For the text-containing cell, return its midpoint in [x, y] coordinate format. 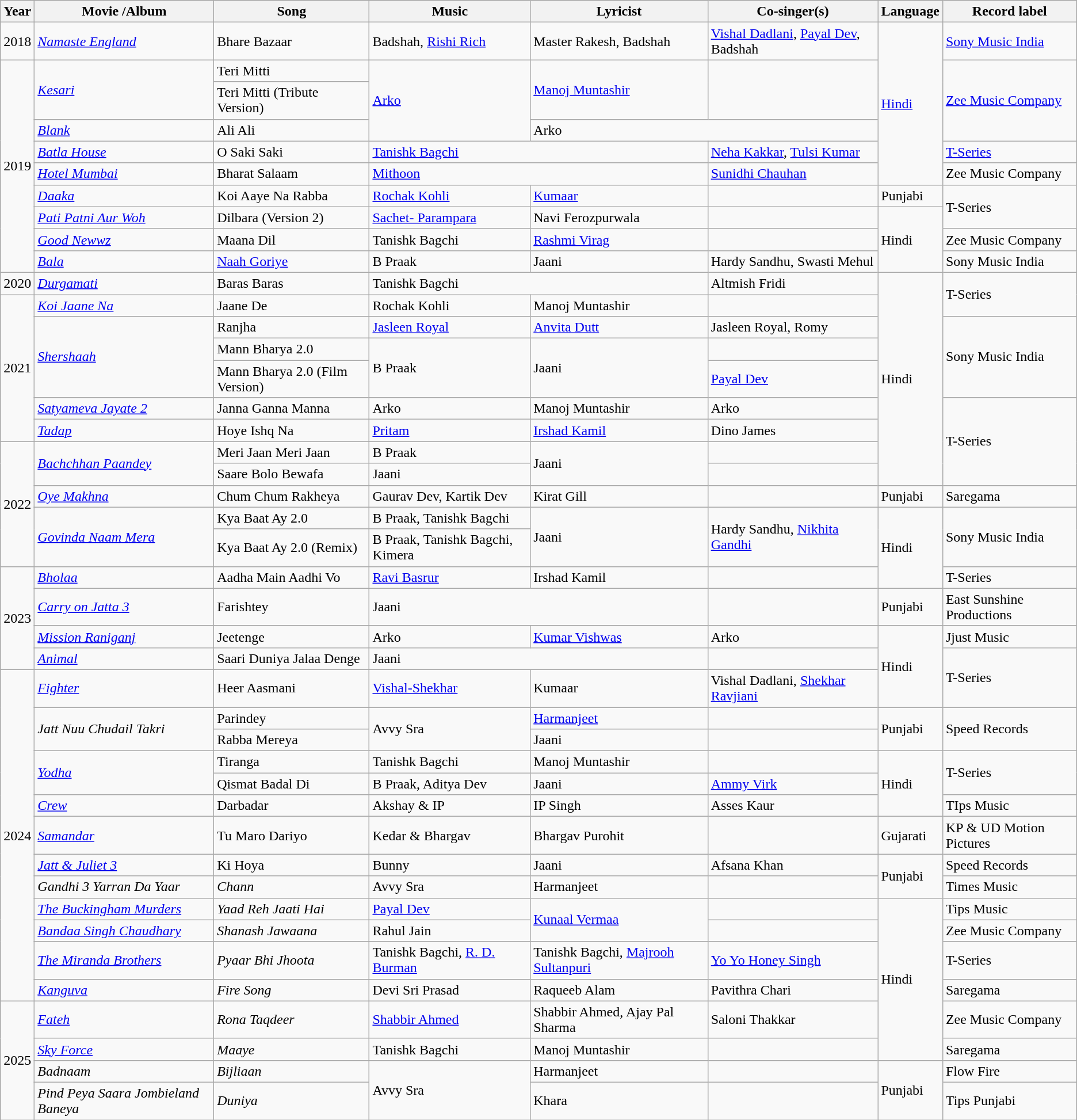
Saloni Thakkar [793, 1020]
Shabbir Ahmed [450, 1020]
Mann Bharya 2.0 [292, 349]
Heer Aasmani [292, 688]
2024 [17, 835]
Shershaah [124, 357]
Sachet- Parampara [450, 218]
O Saki Saki [292, 152]
Maana Dil [292, 239]
Mann Bharya 2.0 (Film Version) [292, 379]
Bhare Bazaar [292, 41]
Oye Makhna [124, 496]
Akshay & IP [450, 806]
Tadap [124, 431]
2018 [17, 41]
The Miranda Brothers [124, 960]
Pind Peya Saara Jombieland Baneya [124, 1100]
Kanguva [124, 990]
Namaste England [124, 41]
Good Newwz [124, 239]
Hoye Ishq Na [292, 431]
Fighter [124, 688]
Tiranga [292, 762]
Jaane De [292, 306]
Saare Bolo Bewafa [292, 474]
Kumar Vishwas [619, 637]
Mission Raniganj [124, 637]
Mithoon [538, 174]
Pavithra Chari [793, 990]
Kya Baat Ay 2.0 [292, 518]
East Sunshine Productions [1009, 607]
Neha Kakkar, Tulsi Kumar [793, 152]
Year [17, 12]
KP & UD Motion Pictures [1009, 836]
Jeetenge [292, 637]
Jjust Music [1009, 637]
Shanash Jawaana [292, 931]
Jatt & Juliet 3 [124, 865]
Janna Ganna Manna [292, 409]
Afsana Khan [793, 865]
Bhargav Purohit [619, 836]
Gujarati [910, 836]
Chann [292, 887]
Sunidhi Chauhan [793, 174]
Chum Chum Rakheya [292, 496]
Jasleen Royal [450, 327]
Jatt Nuu Chudail Takri [124, 729]
2025 [17, 1060]
Sky Force [124, 1049]
2023 [17, 618]
Baras Baras [292, 283]
B Praak, Tanishk Bagchi, Kimera [450, 548]
Shabbir Ahmed, Ajay Pal Sharma [619, 1020]
Batla House [124, 152]
Aadha Main Aadhi Vo [292, 577]
Saari Duniya Jalaa Denge [292, 658]
Carry on Jatta 3 [124, 607]
Movie /Album [124, 12]
Kesari [124, 90]
Rona Taqdeer [292, 1020]
Navi Ferozpurwala [619, 218]
Asses Kaur [793, 806]
Master Rakesh, Badshah [619, 41]
IP Singh [619, 806]
Bholaa [124, 577]
TIps Music [1009, 806]
Vishal-Shekhar [450, 688]
Tanishk Bagchi, Majrooh Sultanpuri [619, 960]
Bachchhan Paandey [124, 463]
B Praak, Tanishk Bagchi [450, 518]
Lyricist [619, 12]
Gandhi 3 Yarran Da Yaar [124, 887]
Qismat Badal Di [292, 784]
Gaurav Dev, Kartik Dev [450, 496]
Ki Hoya [292, 865]
Bunny [450, 865]
Samandar [124, 836]
2019 [17, 166]
Kedar & Bhargav [450, 836]
Rabba Mereya [292, 740]
Hardy Sandhu, Swasti Mehul [793, 261]
Dilbara (Version 2) [292, 218]
Devi Sri Prasad [450, 990]
Vishal Dadlani, Payal Dev, Badshah [793, 41]
Ammy Virk [793, 784]
Yo Yo Honey Singh [793, 960]
Teri Mitti [292, 71]
Kirat Gill [619, 496]
Anvita Dutt [619, 327]
Badshah, Rishi Rich [450, 41]
Maaye [292, 1049]
Bandaa Singh Chaudhary [124, 931]
Ali Ali [292, 130]
Satyameva Jayate 2 [124, 409]
Vishal Dadlani, Shekhar Ravjiani [793, 688]
2021 [17, 368]
Hardy Sandhu, Nikhita Gandhi [793, 536]
Tu Maro Dariyo [292, 836]
Raqueeb Alam [619, 990]
Song [292, 12]
Co-singer(s) [793, 12]
Animal [124, 658]
Bala [124, 261]
Daaka [124, 196]
Dino James [793, 431]
2020 [17, 283]
Bijliaan [292, 1071]
Pati Patni Aur Woh [124, 218]
B Praak, Aditya Dev [450, 784]
Duniya [292, 1100]
Tanishk Bagchi, R. D. Burman [450, 960]
Meri Jaan Meri Jaan [292, 452]
Badnaam [124, 1071]
Fire Song [292, 990]
Tips Music [1009, 909]
Jasleen Royal, Romy [793, 327]
Darbadar [292, 806]
Pritam [450, 431]
Ravi Basrur [450, 577]
Rashmi Virag [619, 239]
Tips Punjabi [1009, 1100]
Kya Baat Ay 2.0 (Remix) [292, 548]
Hotel Mumbai [124, 174]
Rahul Jain [450, 931]
Naah Goriye [292, 261]
Flow Fire [1009, 1071]
Fateh [124, 1020]
Ranjha [292, 327]
Farishtey [292, 607]
Durgamati [124, 283]
Pyaar Bhi Jhoota [292, 960]
Times Music [1009, 887]
Language [910, 12]
Crew [124, 806]
Yaad Reh Jaati Hai [292, 909]
Koi Jaane Na [124, 306]
The Buckingham Murders [124, 909]
2022 [17, 504]
Blank [124, 130]
Koi Aaye Na Rabba [292, 196]
Parindey [292, 718]
Altmish Fridi [793, 283]
Music [450, 12]
Record label [1009, 12]
Bharat Salaam [292, 174]
Khara [619, 1100]
Yodha [124, 773]
Kunaal Vermaa [619, 920]
Govinda Naam Mera [124, 536]
Teri Mitti (Tribute Version) [292, 100]
